Search for the cell housing the specified text and yield its (X, Y) center coordinate. 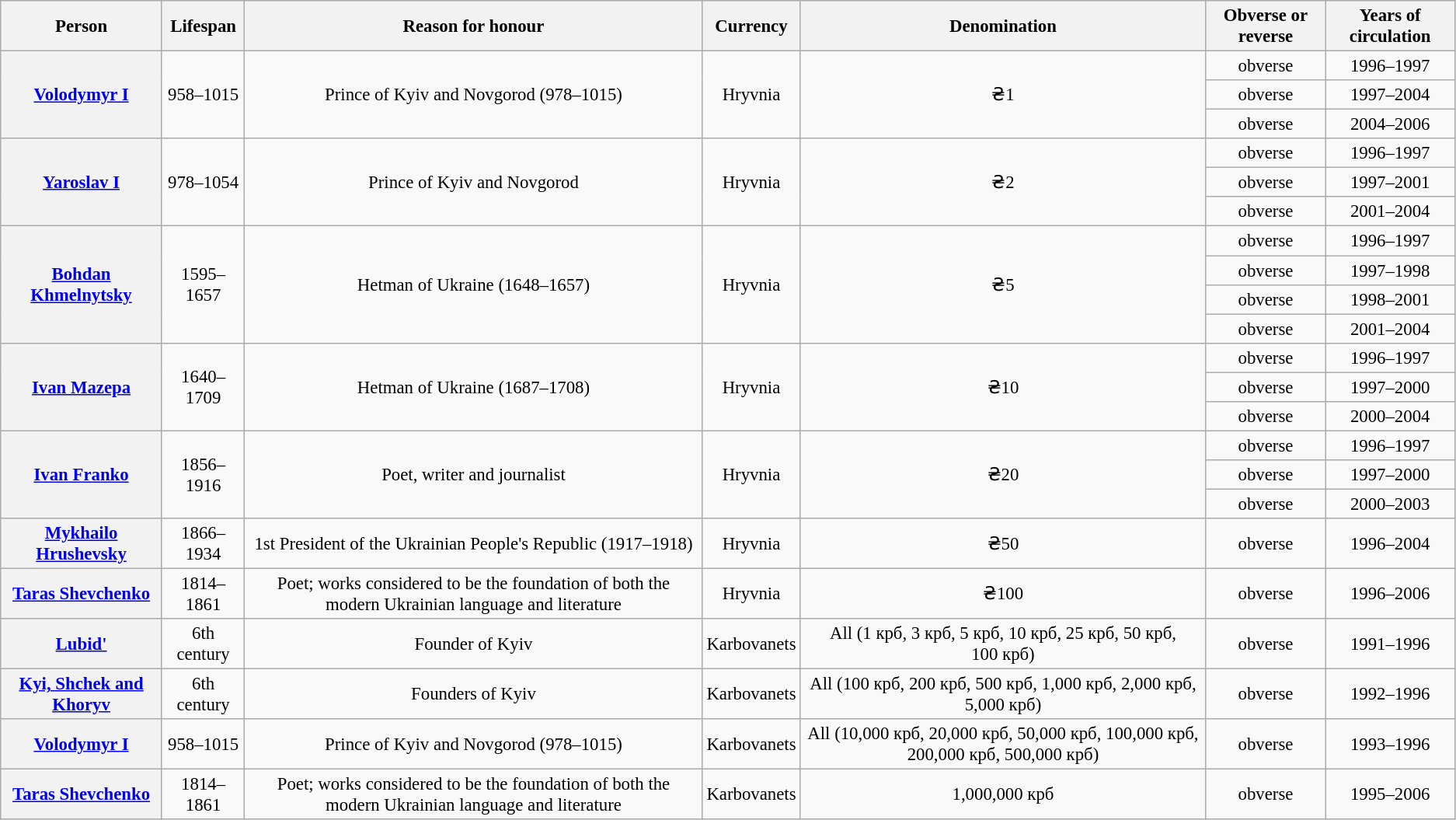
Founders of Kyiv (474, 695)
₴5 (1003, 284)
1640–1709 (203, 387)
1866–1934 (203, 544)
Yaroslav I (82, 182)
₴20 (1003, 474)
Hetman of Ukraine (1648–1657) (474, 284)
₴10 (1003, 387)
1997–2004 (1391, 95)
Bohdan Khmelnytsky (82, 284)
Founder of Kyiv (474, 644)
Prince of Kyiv and Novgorod (474, 182)
978–1054 (203, 182)
₴1 (1003, 95)
All (10,000 крб, 20,000 крб, 50,000 крб, 100,000 крб, 200,000 крб, 500,000 крб) (1003, 745)
1997–2001 (1391, 183)
Poet, writer and journalist (474, 474)
1992–1996 (1391, 695)
Ivan Mazepa (82, 387)
Kyi, Shchek and Khoryv (82, 695)
1st President of the Ukrainian People's Republic (1917–1918) (474, 544)
Currency (751, 26)
1993–1996 (1391, 745)
Years of circulation (1391, 26)
All (1 крб, 3 крб, 5 крб, 10 крб, 25 крб, 50 крб, 100 крб) (1003, 644)
Lubid' (82, 644)
Mykhailo Hrushevsky (82, 544)
Lifespan (203, 26)
₴100 (1003, 594)
Reason for honour (474, 26)
Hetman of Ukraine (1687–1708) (474, 387)
2000–2004 (1391, 417)
1998–2001 (1391, 299)
1991–1996 (1391, 644)
Denomination (1003, 26)
1996–2004 (1391, 544)
All (100 крб, 200 крб, 500 крб, 1,000 крб, 2,000 крб, 5,000 крб) (1003, 695)
1,000,000 крб (1003, 794)
1997–1998 (1391, 270)
₴50 (1003, 544)
2000–2003 (1391, 504)
1996–2006 (1391, 594)
Obverse or reverse (1266, 26)
2004–2006 (1391, 124)
Person (82, 26)
1595–1657 (203, 284)
1856–1916 (203, 474)
1995–2006 (1391, 794)
₴2 (1003, 182)
Ivan Franko (82, 474)
